Determine the (X, Y) coordinate at the center of the cell enclosing the given text.  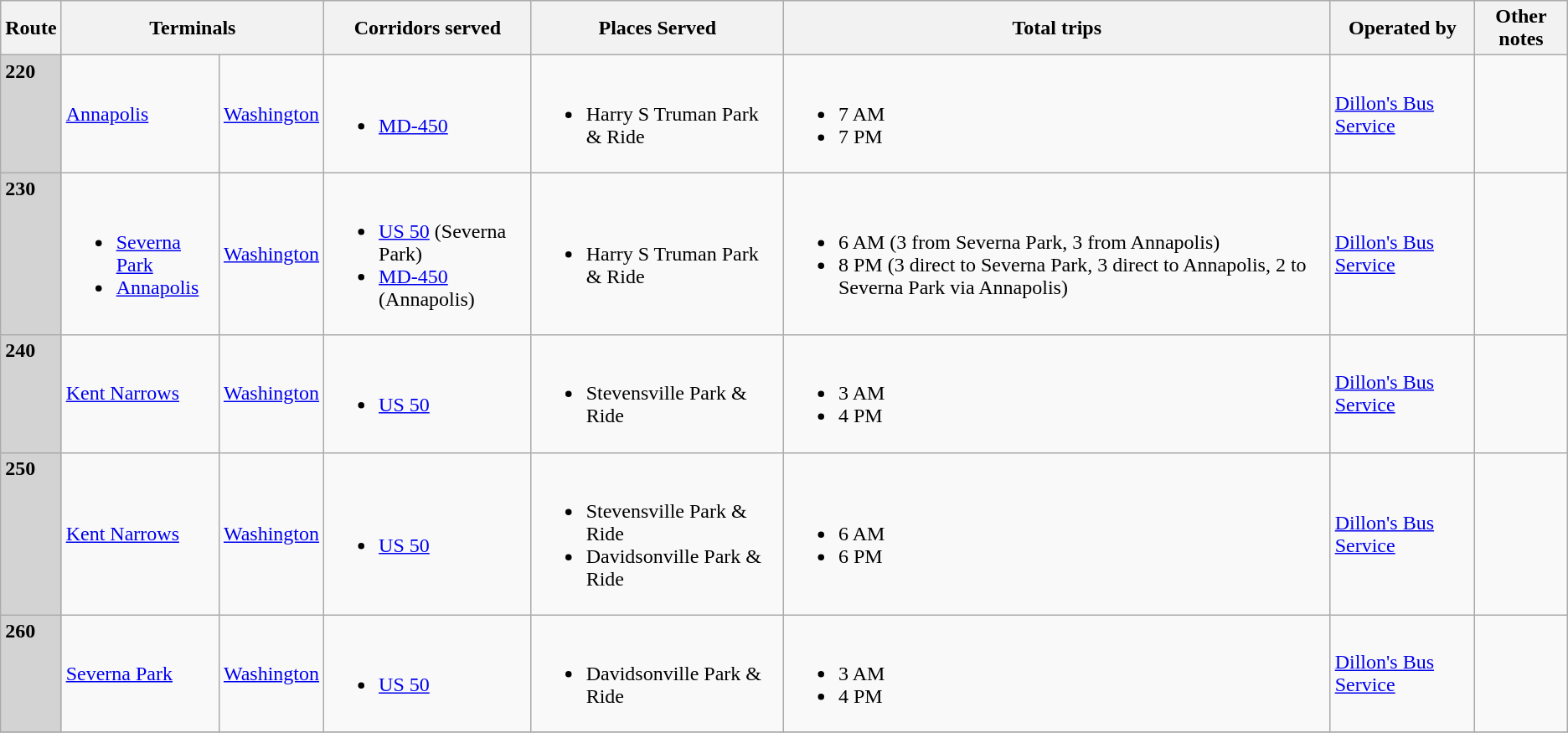
Severna ParkAnnapolis (140, 254)
Total trips (1057, 28)
6 AM6 PM (1057, 534)
6 AM (3 from Severna Park, 3 from Annapolis)8 PM (3 direct to Severna Park, 3 direct to Annapolis, 2 to Severna Park via Annapolis) (1057, 254)
7 AM7 PM (1057, 114)
Davidsonville Park & Ride (657, 674)
230 (31, 254)
260 (31, 674)
Operated by (1402, 28)
240 (31, 394)
US 50 (Severna Park)MD-450 (Annapolis) (428, 254)
Severna Park (140, 674)
Corridors served (428, 28)
MD-450 (428, 114)
Other notes (1521, 28)
250 (31, 534)
Stevensville Park & RideDavidsonville Park & Ride (657, 534)
Places Served (657, 28)
Stevensville Park & Ride (657, 394)
Terminals (193, 28)
Annapolis (140, 114)
Route (31, 28)
220 (31, 114)
